Provide the [X, Y] coordinate of the cell's center where the given text is located.  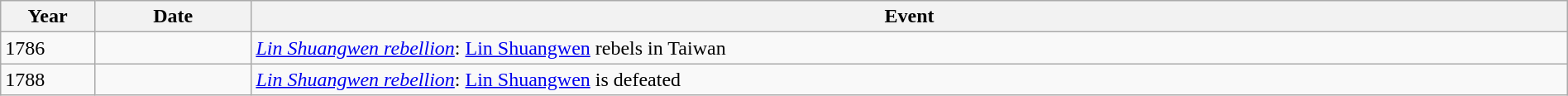
Lin Shuangwen rebellion: Lin Shuangwen rebels in Taiwan [910, 48]
Event [910, 17]
1788 [48, 79]
Lin Shuangwen rebellion: Lin Shuangwen is defeated [910, 79]
1786 [48, 48]
Date [172, 17]
Year [48, 17]
